Find where the given text appears and provide that cell's center as (X, Y) coordinate. 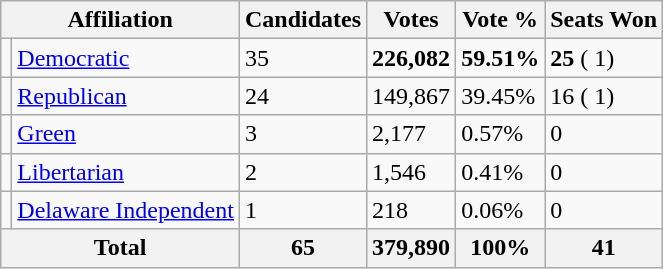
149,867 (412, 96)
16 ( 1) (604, 96)
1 (302, 210)
Democratic (126, 58)
Affiliation (120, 20)
Green (126, 134)
24 (302, 96)
0.06% (500, 210)
2,177 (412, 134)
41 (604, 248)
Seats Won (604, 20)
218 (412, 210)
Vote % (500, 20)
Republican (126, 96)
Libertarian (126, 172)
25 ( 1) (604, 58)
3 (302, 134)
Candidates (302, 20)
Votes (412, 20)
379,890 (412, 248)
0.57% (500, 134)
100% (500, 248)
Delaware Independent (126, 210)
2 (302, 172)
35 (302, 58)
226,082 (412, 58)
1,546 (412, 172)
65 (302, 248)
Total (120, 248)
0.41% (500, 172)
59.51% (500, 58)
39.45% (500, 96)
